Search for the cell housing the specified text and yield its (x, y) center coordinate. 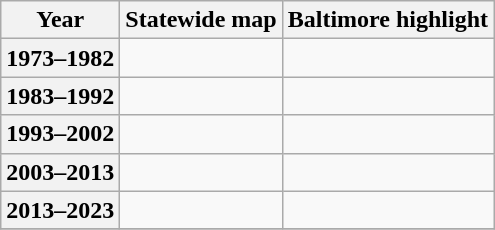
1993–2002 (60, 134)
Baltimore highlight (388, 20)
2003–2013 (60, 172)
2013–2023 (60, 210)
1983–1992 (60, 96)
Statewide map (201, 20)
1973–1982 (60, 58)
Year (60, 20)
